Find where the given text appears and provide that cell's center as [X, Y] coordinate. 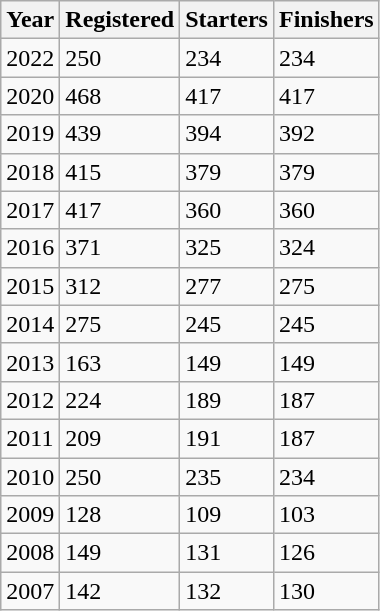
325 [227, 248]
2010 [30, 477]
189 [227, 400]
2016 [30, 248]
235 [227, 477]
Starters [227, 20]
392 [326, 134]
130 [326, 591]
2008 [30, 553]
415 [120, 172]
2017 [30, 210]
132 [227, 591]
131 [227, 553]
468 [120, 96]
191 [227, 438]
324 [326, 248]
2022 [30, 58]
Year [30, 20]
142 [120, 591]
2015 [30, 286]
277 [227, 286]
2012 [30, 400]
439 [120, 134]
394 [227, 134]
Registered [120, 20]
2018 [30, 172]
2020 [30, 96]
312 [120, 286]
2007 [30, 591]
2019 [30, 134]
128 [120, 515]
371 [120, 248]
Finishers [326, 20]
126 [326, 553]
2013 [30, 362]
2009 [30, 515]
103 [326, 515]
109 [227, 515]
209 [120, 438]
2014 [30, 324]
2011 [30, 438]
163 [120, 362]
224 [120, 400]
